For the text-containing cell, return its midpoint in [X, Y] coordinate format. 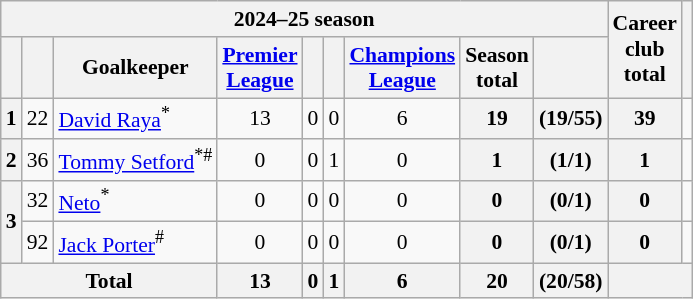
(1/1) [571, 160]
PremierLeague [260, 68]
36 [38, 160]
2024–25 season [304, 19]
3 [12, 222]
20 [497, 281]
19 [497, 118]
Total [110, 281]
32 [38, 202]
ChampionsLeague [402, 68]
39 [645, 118]
Tommy Setford*# [135, 160]
Jack Porter# [135, 242]
Goalkeeper [135, 68]
Neto* [135, 202]
2 [12, 160]
David Raya* [135, 118]
(19/55) [571, 118]
22 [38, 118]
Seasontotal [497, 68]
(20/58) [571, 281]
92 [38, 242]
Careerclubtotal [645, 50]
